Output the (X, Y) coordinate of the center of the cell containing the given text.  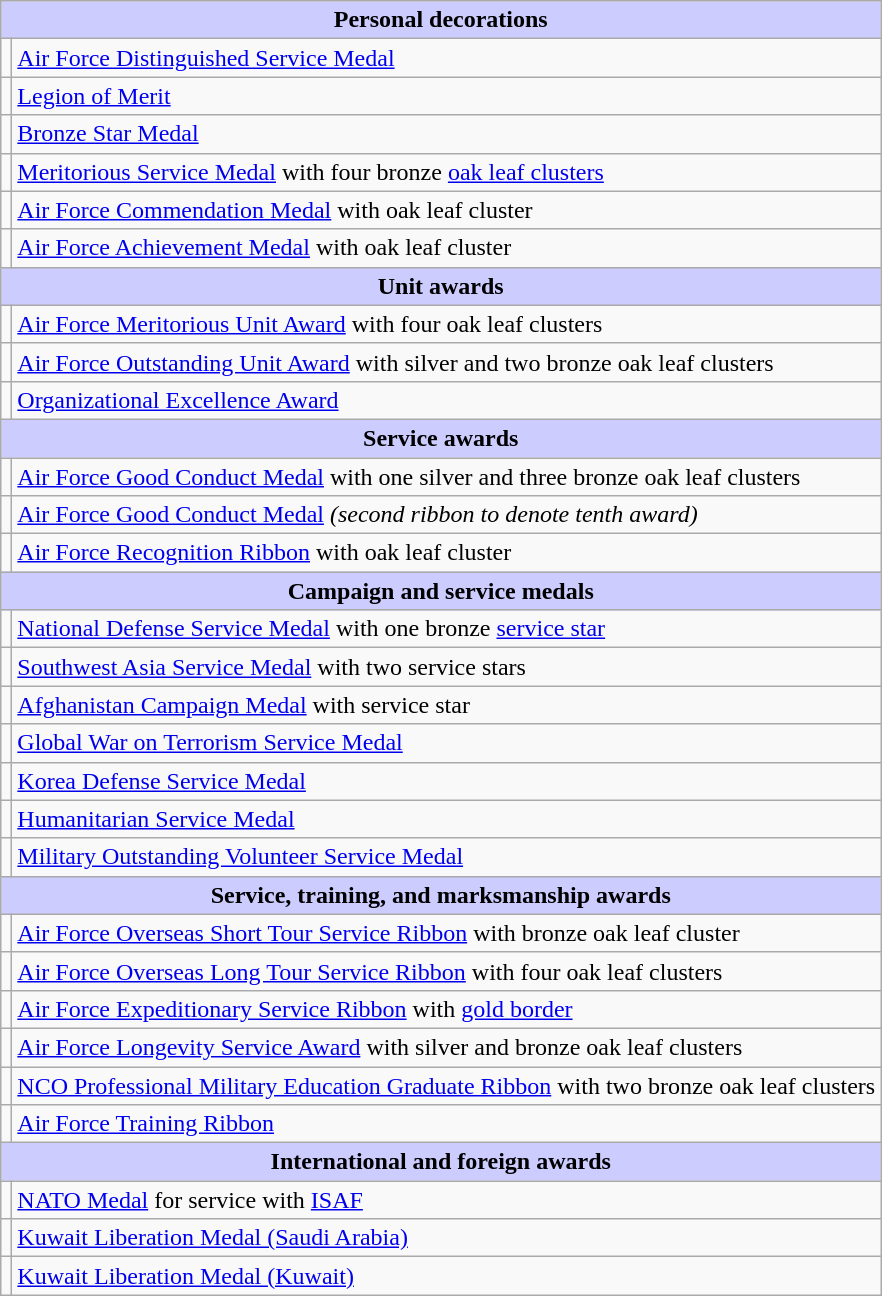
Air Force Overseas Long Tour Service Ribbon with four oak leaf clusters (446, 971)
Southwest Asia Service Medal with two service stars (446, 667)
Service, training, and marksmanship awards (441, 895)
Personal decorations (441, 20)
Air Force Distinguished Service Medal (446, 58)
Air Force Good Conduct Medal with one silver and three bronze oak leaf clusters (446, 477)
Air Force Overseas Short Tour Service Ribbon with bronze oak leaf cluster (446, 933)
Air Force Good Conduct Medal (second ribbon to denote tenth award) (446, 515)
Air Force Achievement Medal with oak leaf cluster (446, 248)
NCO Professional Military Education Graduate Ribbon with two bronze oak leaf clusters (446, 1085)
Afghanistan Campaign Medal with service star (446, 705)
Air Force Outstanding Unit Award with silver and two bronze oak leaf clusters (446, 362)
Legion of Merit (446, 96)
Meritorious Service Medal with four bronze oak leaf clusters (446, 172)
National Defense Service Medal with one bronze service star (446, 629)
Air Force Commendation Medal with oak leaf cluster (446, 210)
Unit awards (441, 286)
Bronze Star Medal (446, 134)
Service awards (441, 438)
Korea Defense Service Medal (446, 781)
Military Outstanding Volunteer Service Medal (446, 857)
International and foreign awards (441, 1162)
Air Force Meritorious Unit Award with four oak leaf clusters (446, 324)
Air Force Expeditionary Service Ribbon with gold border (446, 1009)
NATO Medal for service with ISAF (446, 1200)
Global War on Terrorism Service Medal (446, 743)
Humanitarian Service Medal (446, 819)
Kuwait Liberation Medal (Kuwait) (446, 1276)
Air Force Recognition Ribbon with oak leaf cluster (446, 553)
Campaign and service medals (441, 591)
Organizational Excellence Award (446, 400)
Kuwait Liberation Medal (Saudi Arabia) (446, 1238)
Air Force Training Ribbon (446, 1124)
Air Force Longevity Service Award with silver and bronze oak leaf clusters (446, 1047)
